From the cell containing the given text, extract its center point as [x, y] coordinate. 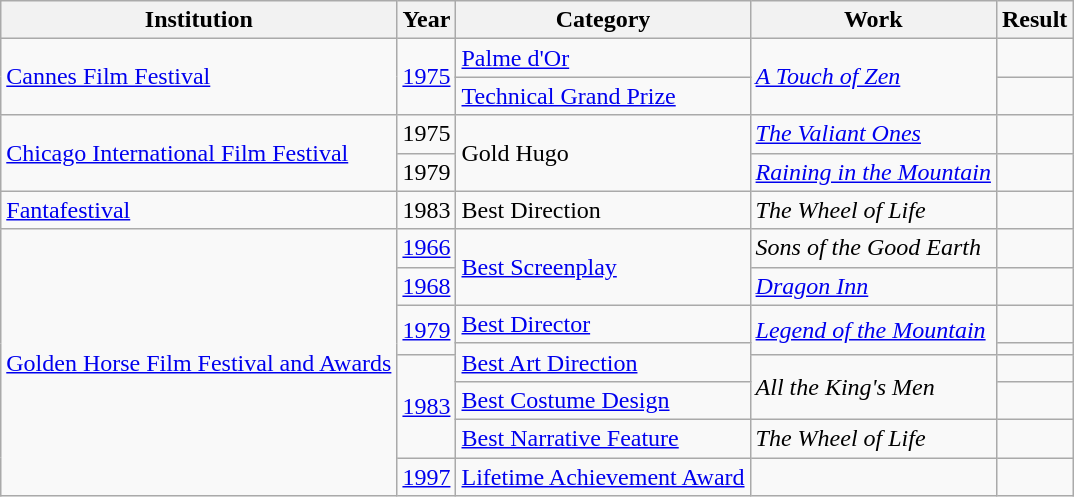
Best Narrative Feature [603, 438]
Best Director [603, 324]
Golden Horse Film Festival and Awards [199, 362]
Category [603, 20]
Best Costume Design [603, 400]
Raining in the Mountain [873, 172]
Institution [199, 20]
Best Art Direction [603, 362]
Result [1034, 20]
Gold Hugo [603, 153]
Dragon Inn [873, 286]
Legend of the Mountain [873, 330]
Best Screenplay [603, 267]
Year [426, 20]
Cannes Film Festival [199, 77]
Palme d'Or [603, 58]
Technical Grand Prize [603, 96]
1966 [426, 248]
Fantafestival [199, 210]
1968 [426, 286]
All the King's Men [873, 386]
1997 [426, 477]
Sons of the Good Earth [873, 248]
Work [873, 20]
Chicago International Film Festival [199, 153]
The Valiant Ones [873, 134]
A Touch of Zen [873, 77]
Lifetime Achievement Award [603, 477]
Best Direction [603, 210]
